Scan for the cell matching the given text and deliver its [X, Y] coordinate at center. 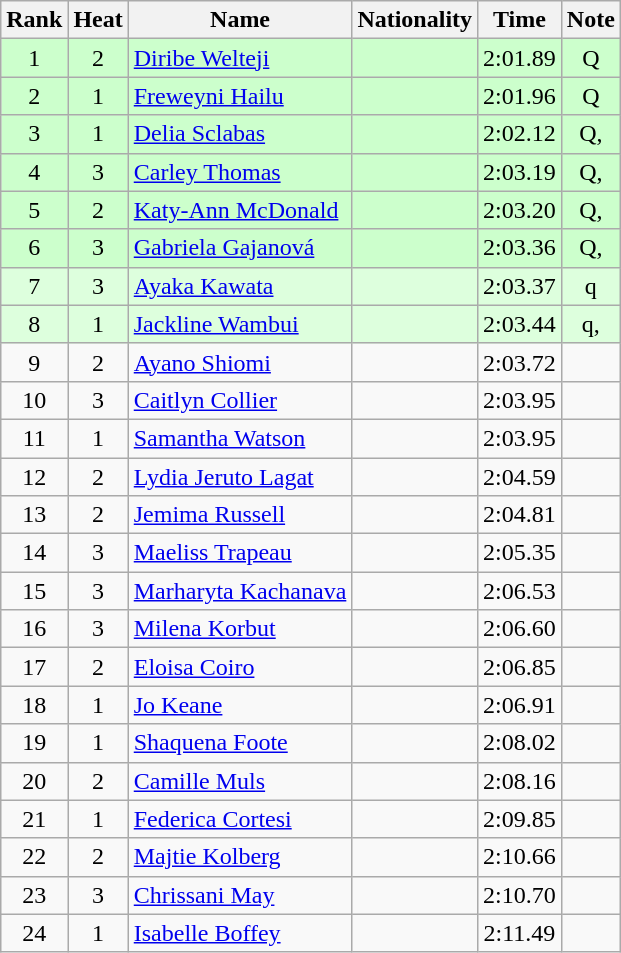
20 [34, 781]
8 [34, 324]
2:09.85 [520, 819]
Rank [34, 20]
10 [34, 400]
Federica Cortesi [240, 819]
17 [34, 667]
Jackline Wambui [240, 324]
Freweyni Hailu [240, 96]
Milena Korbut [240, 629]
q, [590, 324]
Ayano Shiomi [240, 362]
2:08.02 [520, 743]
Caitlyn Collier [240, 400]
2:01.96 [520, 96]
2:03.19 [520, 172]
Isabelle Boffey [240, 933]
Samantha Watson [240, 438]
2:06.85 [520, 667]
2:04.59 [520, 477]
Eloisa Coiro [240, 667]
2:06.53 [520, 591]
2:06.60 [520, 629]
Carley Thomas [240, 172]
Lydia Jeruto Lagat [240, 477]
13 [34, 515]
4 [34, 172]
Ayaka Kawata [240, 286]
24 [34, 933]
15 [34, 591]
2:11.49 [520, 933]
2:03.72 [520, 362]
5 [34, 210]
Heat [98, 20]
Jemima Russell [240, 515]
Majtie Kolberg [240, 857]
16 [34, 629]
2:08.16 [520, 781]
19 [34, 743]
Delia Sclabas [240, 134]
Diribe Welteji [240, 58]
12 [34, 477]
21 [34, 819]
2:02.12 [520, 134]
2:03.20 [520, 210]
23 [34, 895]
Nationality [415, 20]
Gabriela Gajanová [240, 248]
2:10.70 [520, 895]
Maeliss Trapeau [240, 553]
Name [240, 20]
Marharyta Kachanava [240, 591]
2:03.36 [520, 248]
2:01.89 [520, 58]
2:04.81 [520, 515]
2:03.37 [520, 286]
Jo Keane [240, 705]
Time [520, 20]
Shaquena Foote [240, 743]
2:03.44 [520, 324]
18 [34, 705]
2:05.35 [520, 553]
11 [34, 438]
Camille Muls [240, 781]
9 [34, 362]
6 [34, 248]
14 [34, 553]
Note [590, 20]
Chrissani May [240, 895]
q [590, 286]
7 [34, 286]
22 [34, 857]
Katy-Ann McDonald [240, 210]
2:06.91 [520, 705]
2:10.66 [520, 857]
